Determine the [X, Y] coordinate at the center of the cell enclosing the given text.  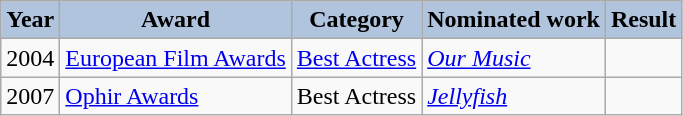
Nominated work [514, 20]
Our Music [514, 58]
Year [30, 20]
2007 [30, 96]
2004 [30, 58]
Category [356, 20]
Award [176, 20]
Jellyfish [514, 96]
European Film Awards [176, 58]
Ophir Awards [176, 96]
Result [643, 20]
